Scan for the cell matching the given text and deliver its [x, y] coordinate at center. 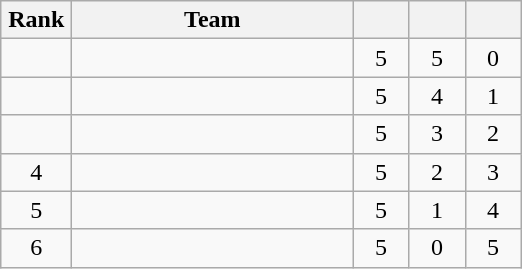
Team [212, 20]
6 [36, 248]
Rank [36, 20]
